Detect which cell encompasses the target text, then output its [X, Y] center coordinate. 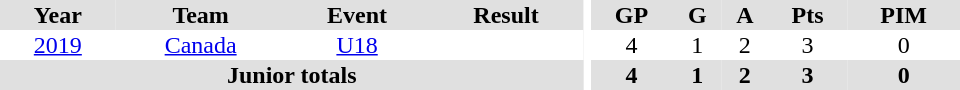
PIM [904, 15]
Result [506, 15]
GP [631, 15]
G [698, 15]
Canada [201, 45]
Pts [808, 15]
Event [358, 15]
2019 [58, 45]
A [745, 15]
Year [58, 15]
Junior totals [292, 75]
U18 [358, 45]
Team [201, 15]
